Return the [X, Y] coordinate for the center point of the cell that contains the specified text.  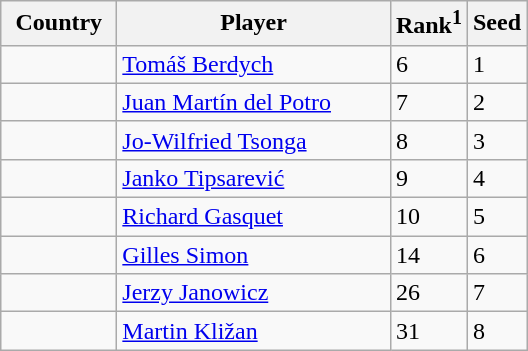
Country [59, 24]
Seed [496, 24]
Rank1 [428, 24]
Jerzy Janowicz [254, 293]
31 [428, 331]
4 [496, 178]
9 [428, 178]
26 [428, 293]
Martin Kližan [254, 331]
Juan Martín del Potro [254, 102]
Janko Tipsarević [254, 178]
3 [496, 140]
Player [254, 24]
Tomáš Berdych [254, 64]
Richard Gasquet [254, 217]
Gilles Simon [254, 255]
5 [496, 217]
Jo-Wilfried Tsonga [254, 140]
10 [428, 217]
2 [496, 102]
14 [428, 255]
1 [496, 64]
